Return the (X, Y) coordinate for the center point of the cell that contains the specified text.  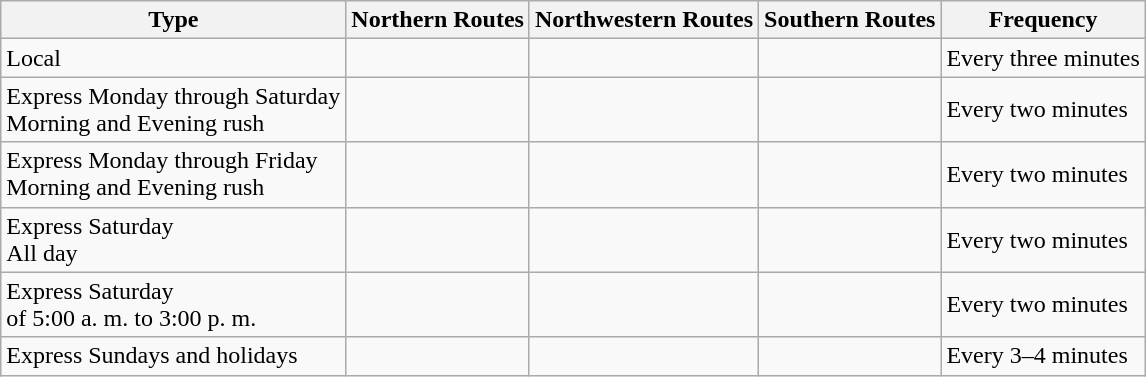
Every three minutes (1043, 58)
Northern Routes (438, 20)
Type (174, 20)
Frequency (1043, 20)
Express Monday through FridayMorning and Evening rush (174, 174)
Every 3–4 minutes (1043, 356)
Local (174, 58)
Express Sundays and holidays (174, 356)
Express SaturdayAll day (174, 240)
Express Saturdayof 5:00 a. m. to 3:00 p. m. (174, 304)
Southern Routes (850, 20)
Northwestern Routes (644, 20)
Express Monday through SaturdayMorning and Evening rush (174, 110)
